Identify which cell holds the provided text, then report its [x, y] central coordinate. 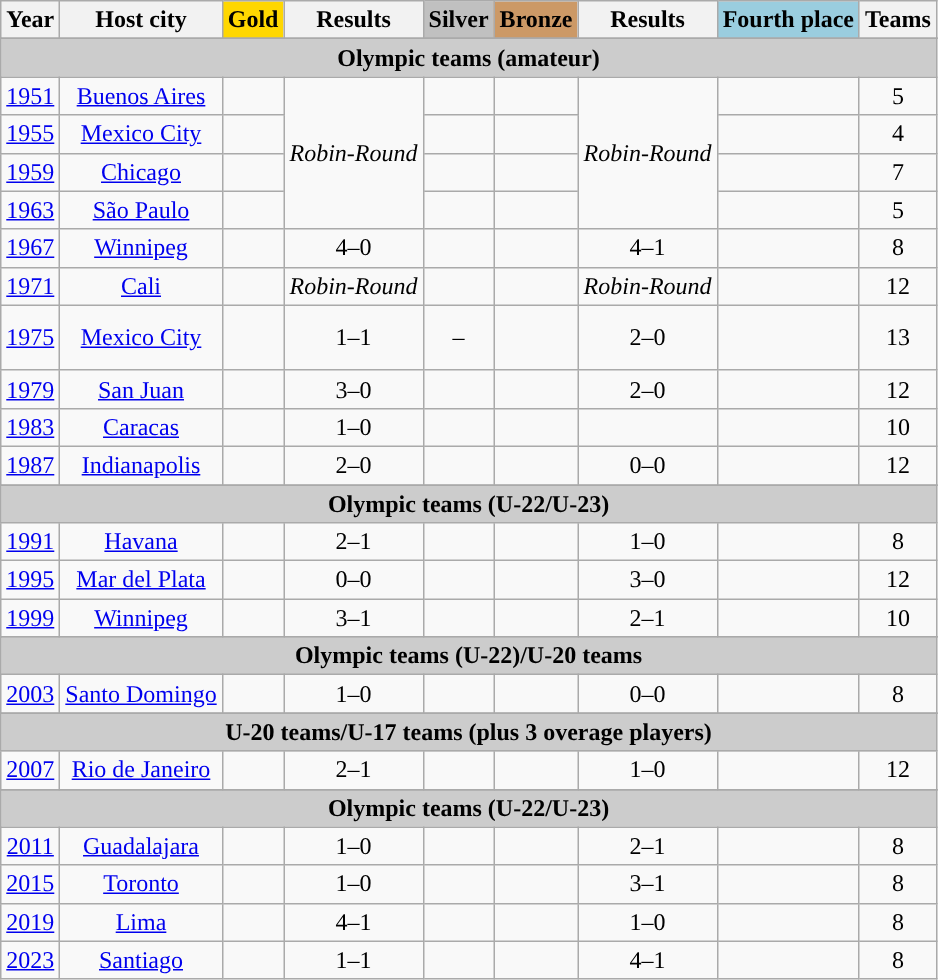
2019 [30, 922]
1967 [30, 248]
1951 [30, 96]
Buenos Aires [141, 96]
1971 [30, 286]
Guadalajara [141, 846]
Silver [458, 20]
7 [898, 172]
13 [898, 338]
Mar del Plata [141, 580]
2023 [30, 960]
2003 [30, 694]
Olympic teams (amateur) [469, 58]
Bronze [536, 20]
Host city [141, 20]
Cali [141, 286]
1955 [30, 134]
Chicago [141, 172]
Rio de Janeiro [141, 770]
2011 [30, 846]
San Juan [141, 389]
Teams [898, 20]
2007 [30, 770]
Havana [141, 542]
4 [898, 134]
1995 [30, 580]
Indianapolis [141, 465]
2015 [30, 884]
1987 [30, 465]
– [458, 338]
São Paulo [141, 210]
Lima [141, 922]
1999 [30, 618]
1983 [30, 427]
Santo Domingo [141, 694]
1963 [30, 210]
1979 [30, 389]
Fourth place [788, 20]
Year [30, 20]
Olympic teams (U-22)/U-20 teams [469, 656]
1991 [30, 542]
Toronto [141, 884]
Santiago [141, 960]
1975 [30, 338]
U-20 teams/U-17 teams (plus 3 overage players) [469, 732]
1959 [30, 172]
Caracas [141, 427]
4–0 [354, 248]
Gold [253, 20]
